Scan for the cell matching the given text and deliver its [X, Y] coordinate at center. 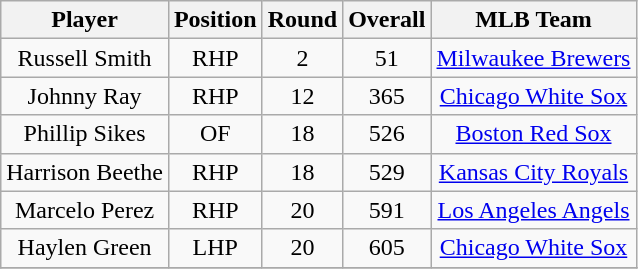
2 [302, 58]
Boston Red Sox [534, 134]
Haylen Green [85, 248]
OF [215, 134]
591 [387, 210]
LHP [215, 248]
Phillip Sikes [85, 134]
Los Angeles Angels [534, 210]
526 [387, 134]
Marcelo Perez [85, 210]
365 [387, 96]
Overall [387, 20]
Harrison Beethe [85, 172]
Johnny Ray [85, 96]
Player [85, 20]
Round [302, 20]
Kansas City Royals [534, 172]
Russell Smith [85, 58]
Position [215, 20]
12 [302, 96]
Milwaukee Brewers [534, 58]
MLB Team [534, 20]
51 [387, 58]
529 [387, 172]
605 [387, 248]
